Find where the given text appears and provide that cell's center as (x, y) coordinate. 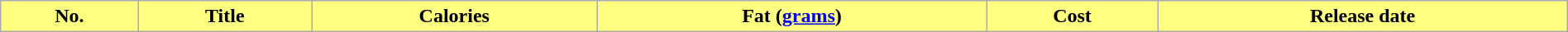
Fat (grams) (792, 16)
Title (225, 16)
Release date (1363, 16)
Cost (1072, 16)
Calories (455, 16)
No. (69, 16)
